Output the (x, y) coordinate of the center of the cell containing the given text.  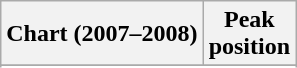
Chart (2007–2008) (102, 34)
Peakposition (249, 34)
